Return the (X, Y) coordinate for the center point of the cell that contains the specified text.  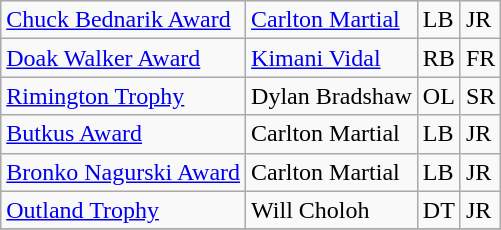
SR (480, 96)
Outland Trophy (124, 210)
OL (438, 96)
Kimani Vidal (332, 58)
Chuck Bednarik Award (124, 20)
DT (438, 210)
Bronko Nagurski Award (124, 172)
RB (438, 58)
FR (480, 58)
Rimington Trophy (124, 96)
Doak Walker Award (124, 58)
Dylan Bradshaw (332, 96)
Butkus Award (124, 134)
Will Choloh (332, 210)
